Output the (X, Y) coordinate of the center of the cell containing the given text.  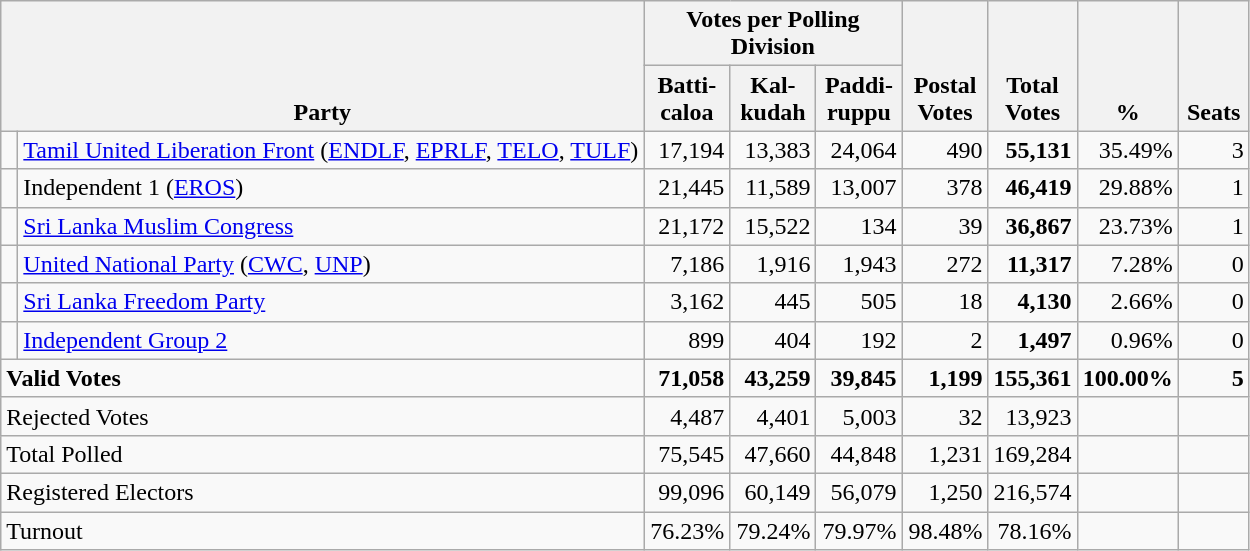
3,162 (687, 302)
44,848 (859, 454)
35.49% (1128, 150)
99,096 (687, 492)
Votes per Polling Division (773, 34)
Tamil United Liberation Front (ENDLF, EPRLF, TELO, TULF) (331, 150)
Registered Electors (322, 492)
899 (687, 340)
98.48% (945, 531)
13,007 (859, 188)
% (1128, 66)
11,589 (773, 188)
4,487 (687, 416)
56,079 (859, 492)
23.73% (1128, 226)
3 (1214, 150)
36,867 (1032, 226)
17,194 (687, 150)
21,172 (687, 226)
47,660 (773, 454)
490 (945, 150)
1,943 (859, 264)
Kal-kudah (773, 98)
216,574 (1032, 492)
71,058 (687, 378)
Paddi-ruppu (859, 98)
378 (945, 188)
169,284 (1032, 454)
155,361 (1032, 378)
PostalVotes (945, 66)
445 (773, 302)
Sri Lanka Freedom Party (331, 302)
78.16% (1032, 531)
46,419 (1032, 188)
4,401 (773, 416)
Seats (1214, 66)
Batti-caloa (687, 98)
1,231 (945, 454)
Independent 1 (EROS) (331, 188)
2.66% (1128, 302)
Total Votes (1032, 66)
21,445 (687, 188)
Rejected Votes (322, 416)
5 (1214, 378)
55,131 (1032, 150)
43,259 (773, 378)
39,845 (859, 378)
1,250 (945, 492)
1,199 (945, 378)
505 (859, 302)
75,545 (687, 454)
United National Party (CWC, UNP) (331, 264)
2 (945, 340)
Party (322, 66)
39 (945, 226)
Turnout (322, 531)
79.24% (773, 531)
0.96% (1128, 340)
134 (859, 226)
7,186 (687, 264)
404 (773, 340)
24,064 (859, 150)
Independent Group 2 (331, 340)
79.97% (859, 531)
60,149 (773, 492)
15,522 (773, 226)
1,497 (1032, 340)
192 (859, 340)
5,003 (859, 416)
18 (945, 302)
100.00% (1128, 378)
13,923 (1032, 416)
Valid Votes (322, 378)
7.28% (1128, 264)
Total Polled (322, 454)
1,916 (773, 264)
29.88% (1128, 188)
4,130 (1032, 302)
11,317 (1032, 264)
272 (945, 264)
Sri Lanka Muslim Congress (331, 226)
76.23% (687, 531)
32 (945, 416)
13,383 (773, 150)
